Locate the cell with the specified text and output its (X, Y) center coordinate. 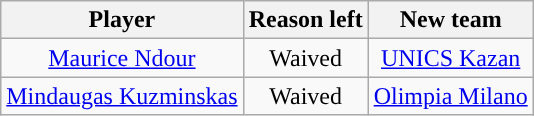
Maurice Ndour (122, 58)
New team (450, 20)
Player (122, 20)
Mindaugas Kuzminskas (122, 96)
Olimpia Milano (450, 96)
Reason left (306, 20)
UNICS Kazan (450, 58)
